Pinpoint the cell where the given text exists, returning its (x, y) midpoint coordinate. 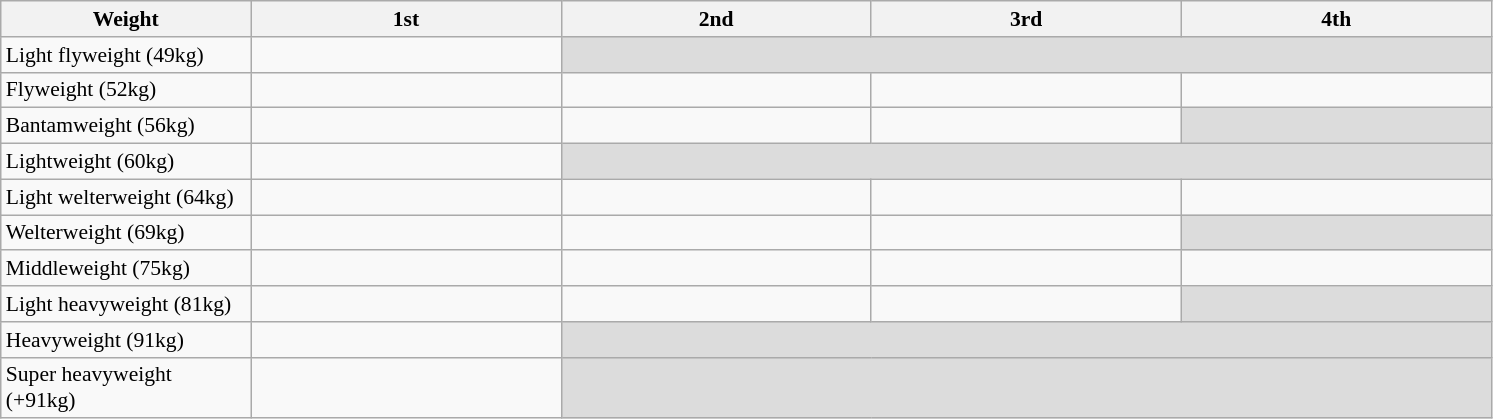
Light flyweight (49kg) (126, 55)
4th (1336, 19)
Heavyweight (91kg) (126, 340)
Weight (126, 19)
Light heavyweight (81kg) (126, 304)
Light welterweight (64kg) (126, 197)
Lightweight (60kg) (126, 162)
Bantamweight (56kg) (126, 126)
3rd (1026, 19)
Flyweight (52kg) (126, 90)
Welterweight (69kg) (126, 233)
Middleweight (75kg) (126, 269)
1st (406, 19)
2nd (716, 19)
Super heavyweight (+91kg) (126, 388)
